Pinpoint the cell where the given text exists, returning its [X, Y] midpoint coordinate. 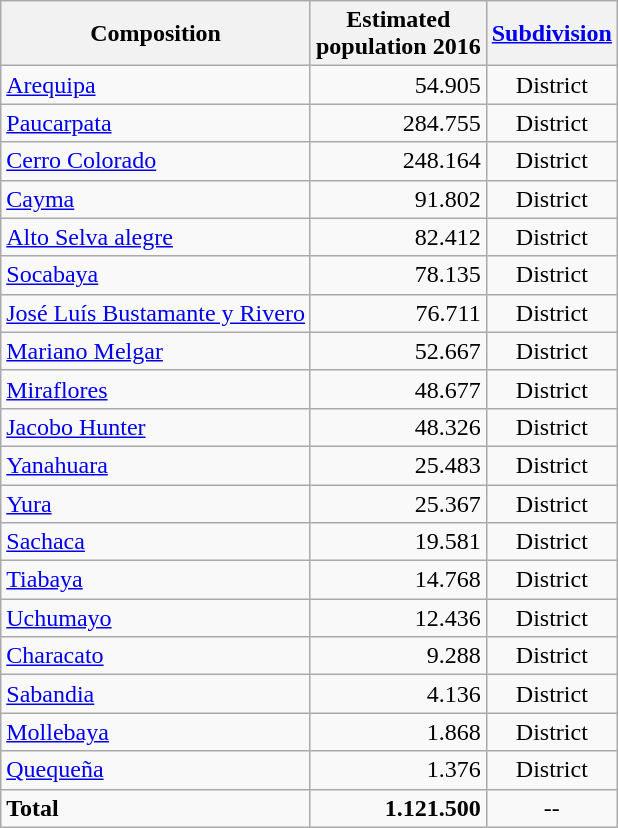
Uchumayo [156, 618]
Total [156, 808]
Composition [156, 34]
9.288 [398, 656]
-- [552, 808]
25.483 [398, 465]
Paucarpata [156, 123]
52.667 [398, 351]
248.164 [398, 161]
Sabandia [156, 694]
José Luís Bustamante y Rivero [156, 313]
Tiabaya [156, 580]
Subdivision [552, 34]
25.367 [398, 503]
Sachaca [156, 542]
Arequipa [156, 85]
1.376 [398, 770]
Socabaya [156, 275]
Cayma [156, 199]
48.326 [398, 427]
Yanahuara [156, 465]
48.677 [398, 389]
19.581 [398, 542]
54.905 [398, 85]
Characato [156, 656]
Mollebaya [156, 732]
Jacobo Hunter [156, 427]
78.135 [398, 275]
4.136 [398, 694]
Quequeña [156, 770]
82.412 [398, 237]
284.755 [398, 123]
Mariano Melgar [156, 351]
1.121.500 [398, 808]
Cerro Colorado [156, 161]
14.768 [398, 580]
1.868 [398, 732]
Yura [156, 503]
Miraflores [156, 389]
76.711 [398, 313]
Alto Selva alegre [156, 237]
12.436 [398, 618]
91.802 [398, 199]
Estimated population 2016 [398, 34]
